From the cell containing the given text, extract its center point as [x, y] coordinate. 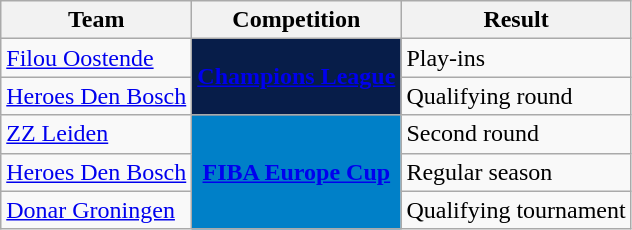
Champions League [296, 77]
ZZ Leiden [96, 134]
Team [96, 20]
Play-ins [516, 58]
FIBA Europe Cup [296, 172]
Competition [296, 20]
Regular season [516, 172]
Second round [516, 134]
Result [516, 20]
Qualifying tournament [516, 210]
Donar Groningen [96, 210]
Filou Oostende [96, 58]
Qualifying round [516, 96]
